Identify which cell holds the provided text, then report its (x, y) central coordinate. 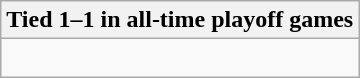
Tied 1–1 in all-time playoff games (180, 20)
